Return (X, Y) of the center of cell containing provided text 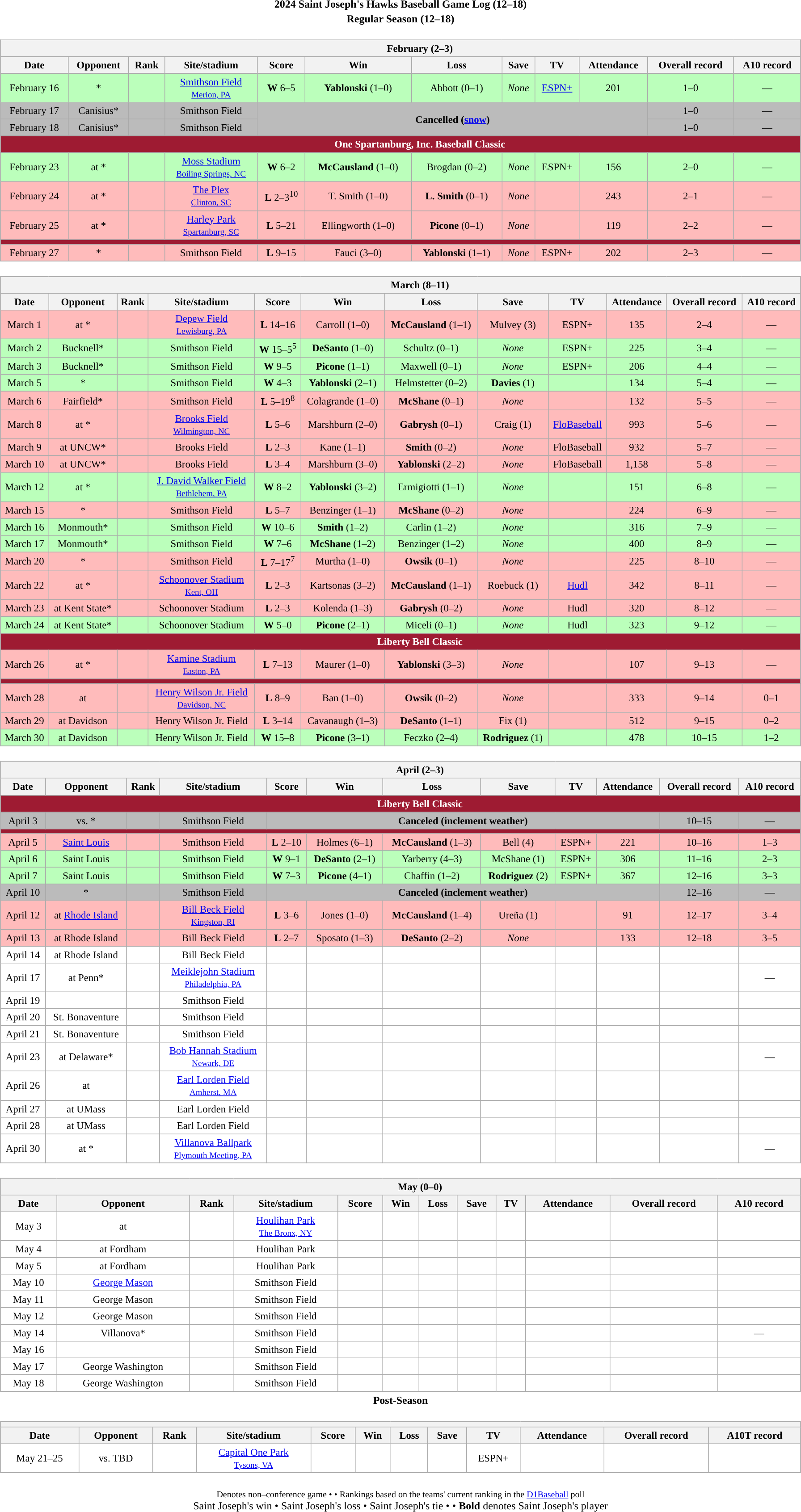
8–12 (704, 608)
224 (637, 510)
April 7 (23, 876)
March 17 (25, 543)
February 16 (34, 88)
323 (637, 625)
206 (637, 366)
Ellingworth (1–0) (358, 225)
Smithson FieldMerion, PA (211, 88)
Picone (0–1) (457, 225)
8–11 (704, 585)
Yablonski (3–2) (342, 487)
W 4–3 (278, 383)
March 24 (25, 625)
Harley ParkSpartanburg, SC (211, 225)
Murtha (1–0) (342, 561)
201 (613, 88)
Kane (1–1) (342, 447)
Holmes (6–1) (344, 842)
1–2 (771, 738)
Brogdan (0–2) (457, 167)
Ureña (1) (519, 915)
March (8–11) (400, 285)
Marshburn (3–0) (342, 464)
L 3–4 (278, 464)
The PlexClinton, SC (211, 196)
Ban (1–0) (342, 698)
Colagrande (1–0) (342, 400)
91 (628, 915)
W 6–2 (281, 167)
Houlihan ParkThe Bronx, NY (286, 1226)
6–9 (704, 510)
12–18 (699, 938)
vs. * (86, 821)
342 (637, 585)
6–8 (704, 487)
March 5 (25, 383)
February 25 (34, 225)
March 22 (25, 585)
0–2 (771, 721)
512 (637, 721)
Feczko (2–4) (431, 738)
3–3 (770, 876)
April 17 (23, 978)
McShane (1) (519, 859)
March 15 (25, 510)
2–4 (704, 324)
May 11 (29, 1299)
March 9 (25, 447)
9–15 (704, 721)
Fairfield* (83, 400)
5–5 (704, 400)
W 7–6 (278, 543)
Kamine StadiumEaston, PA (202, 664)
April 19 (23, 1001)
Mulvey (3) (513, 324)
Bell (4) (519, 842)
DeSanto (2–2) (432, 938)
Yablonski (1–0) (358, 88)
1–3 (770, 842)
Meiklejohn StadiumPhiladelphia, PA (213, 978)
May 3 (29, 1226)
Rodriguez (2) (519, 876)
L 8–9 (278, 698)
May 17 (29, 1367)
Picone (2–1) (342, 625)
367 (628, 876)
March 28 (25, 698)
May 5 (29, 1266)
132 (637, 400)
at Penn* (86, 978)
L 7–13 (278, 664)
Fix (1) (513, 721)
Sposato (1–3) (344, 938)
May 16 (29, 1350)
W 15–55 (278, 348)
Yablonski (2–1) (342, 383)
One Spartanburg, Inc. Baseball Classic (400, 144)
1,158 (637, 464)
Cavanaugh (1–3) (342, 721)
May 10 (29, 1283)
April 26 (23, 1086)
W 7–3 (286, 876)
March 3 (25, 366)
February 24 (34, 196)
119 (613, 225)
932 (637, 447)
202 (613, 253)
DeSanto (2–1) (344, 859)
April 14 (23, 955)
April 28 (23, 1125)
W 9–5 (278, 366)
Villanova BallparkPlymouth Meeting, PA (213, 1149)
McShane (0–2) (431, 510)
L 5–7 (278, 510)
8–9 (704, 543)
Cancelled (snow) (452, 119)
400 (637, 543)
Craig (1) (513, 425)
T. Smith (1–0) (358, 196)
L 14–16 (278, 324)
March 29 (25, 721)
March 12 (25, 487)
April 27 (23, 1109)
April 6 (23, 859)
Bill Beck FieldKingston, RI (213, 915)
5–8 (704, 464)
Gabrysh (0–2) (431, 608)
134 (637, 383)
March 1 (25, 324)
Brooks FieldWilmington, NC (202, 425)
March 26 (25, 664)
March 16 (25, 527)
478 (637, 738)
L 5–6 (278, 425)
L 2–7 (286, 938)
W 6–5 (281, 88)
Abbott (0–1) (457, 88)
Yablonski (3–3) (431, 664)
Picone (1–1) (342, 366)
Maurer (1–0) (342, 664)
L 2–310 (281, 196)
April 21 (23, 1034)
2–1 (691, 196)
Maxwell (0–1) (431, 366)
Moss StadiumBoiling Springs, NC (211, 167)
Earl Lorden FieldAmherst, MA (213, 1086)
316 (637, 527)
Marshburn (2–0) (342, 425)
Picone (3–1) (342, 738)
11–16 (699, 859)
April 12 (23, 915)
156 (613, 167)
Helmstetter (0–2) (431, 383)
221 (628, 842)
March 20 (25, 561)
W 8–2 (278, 487)
Bob Hannah StadiumNewark, DE (213, 1057)
McShane (1–2) (342, 543)
Smith (0–2) (431, 447)
Davies (1) (513, 383)
133 (628, 938)
A10T record (755, 1435)
L 7–177 (278, 561)
vs. TBD (115, 1458)
151 (637, 487)
Roebuck (1) (513, 585)
L 2–10 (286, 842)
February 17 (34, 111)
May 18 (29, 1383)
April 10 (23, 893)
March 8 (25, 425)
May (0–0) (400, 1187)
April 30 (23, 1149)
243 (613, 196)
J. David Walker FieldBethlehem, PA (202, 487)
Smith (1–2) (342, 527)
107 (637, 664)
993 (637, 425)
Yarberry (4–3) (432, 859)
5–4 (704, 383)
Henry Wilson Jr. FieldDavidson, NC (202, 698)
May 12 (29, 1316)
2–2 (691, 225)
May 21–25 (40, 1458)
April 13 (23, 938)
306 (628, 859)
L. Smith (0–1) (457, 196)
Depew FieldLewisburg, PA (202, 324)
April 20 (23, 1017)
February 18 (34, 128)
Ermigiotti (1–1) (431, 487)
9–14 (704, 698)
Capital One ParkTysons, VA (253, 1458)
McCausland (1–4) (432, 915)
April 3 (23, 821)
Owsik (0–2) (431, 698)
9–13 (704, 664)
5–7 (704, 447)
March 2 (25, 348)
5–6 (704, 425)
Owsik (0–1) (431, 561)
Benzinger (1–2) (431, 543)
320 (637, 608)
8–10 (704, 561)
at Delaware* (86, 1057)
March 6 (25, 400)
3–5 (770, 938)
April (2–3) (400, 770)
2–0 (691, 167)
McShane (0–1) (431, 400)
Carroll (1–0) (342, 324)
DeSanto (1–0) (342, 348)
Kolenda (1–3) (342, 608)
L 3–6 (286, 915)
February (2–3) (400, 48)
Rodriguez (1) (513, 738)
February 23 (34, 167)
Yablonski (1–1) (457, 253)
February 27 (34, 253)
4–4 (704, 366)
Fauci (3–0) (358, 253)
Picone (4–1) (344, 876)
W 5–0 (278, 625)
7–9 (704, 527)
May 4 (29, 1249)
L 3–14 (278, 721)
DeSanto (1–1) (431, 721)
L 9–15 (281, 253)
March 23 (25, 608)
March 10 (25, 464)
Jones (1–0) (344, 915)
Yablonski (2–2) (431, 464)
Miceli (0–1) (431, 625)
March 30 (25, 738)
10–16 (699, 842)
W 15–8 (278, 738)
McCausland (1–0) (358, 167)
April 5 (23, 842)
Schoonover StadiumKent, OH (202, 585)
Carlin (1–2) (431, 527)
W 9–1 (286, 859)
May 14 (29, 1333)
Schultz (0–1) (431, 348)
L 5–198 (278, 400)
12–17 (699, 915)
McCausland (1–3) (432, 842)
L 5–21 (281, 225)
135 (637, 324)
April 23 (23, 1057)
W 10–6 (278, 527)
Benzinger (1–1) (342, 510)
Kartsonas (3–2) (342, 585)
Gabrysh (0–1) (431, 425)
Villanova* (122, 1333)
Chaffin (1–2) (432, 876)
9–12 (704, 625)
333 (637, 698)
0–1 (771, 698)
